Locate the cell with the specified text and output its [X, Y] center coordinate. 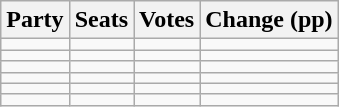
Votes [167, 20]
Seats [101, 20]
Change (pp) [269, 20]
Party [35, 20]
